Pinpoint the cell where the given text exists, returning its (X, Y) midpoint coordinate. 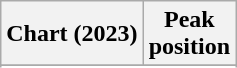
Chart (2023) (72, 34)
Peakposition (189, 34)
